Provide the [X, Y] coordinate of the cell's center where the given text is located.  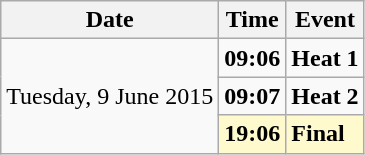
19:06 [252, 134]
09:06 [252, 58]
Heat 1 [325, 58]
Time [252, 20]
Event [325, 20]
Tuesday, 9 June 2015 [110, 96]
09:07 [252, 96]
Final [325, 134]
Heat 2 [325, 96]
Date [110, 20]
